Scan for the cell matching the given text and deliver its [x, y] coordinate at center. 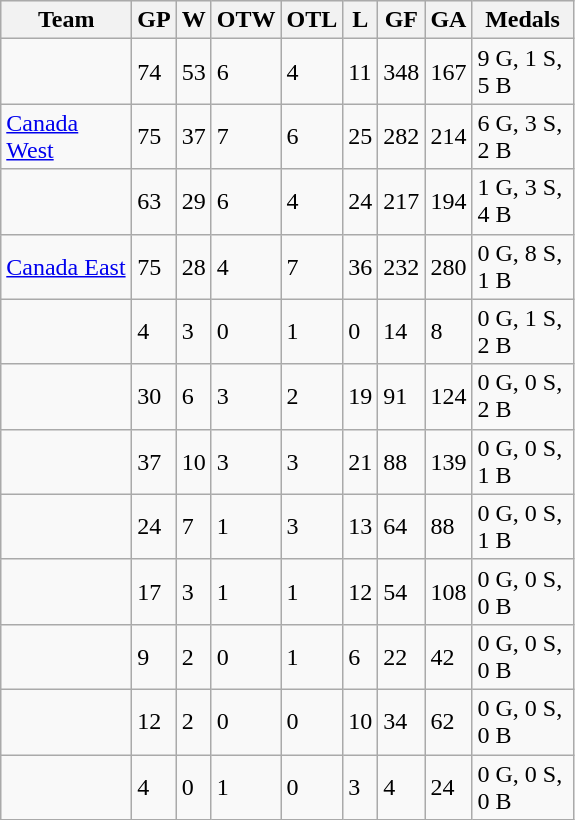
124 [448, 396]
62 [448, 722]
34 [402, 722]
14 [402, 332]
42 [448, 656]
214 [448, 136]
36 [360, 266]
54 [402, 592]
28 [194, 266]
GF [402, 20]
25 [360, 136]
348 [402, 72]
108 [448, 592]
282 [402, 136]
0 G, 0 S, 2 B [522, 396]
Team [66, 20]
W [194, 20]
64 [402, 526]
OTW [246, 20]
232 [402, 266]
194 [448, 202]
9 G, 1 S, 5 B [522, 72]
1 G, 3 S, 4 B [522, 202]
167 [448, 72]
91 [402, 396]
L [360, 20]
17 [154, 592]
29 [194, 202]
280 [448, 266]
9 [154, 656]
74 [154, 72]
11 [360, 72]
22 [402, 656]
8 [448, 332]
63 [154, 202]
GA [448, 20]
6 G, 3 S, 2 B [522, 136]
21 [360, 462]
OTL [312, 20]
53 [194, 72]
30 [154, 396]
0 G, 1 S, 2 B [522, 332]
217 [402, 202]
19 [360, 396]
13 [360, 526]
Canada West [66, 136]
GP [154, 20]
Canada East [66, 266]
139 [448, 462]
Medals [522, 20]
0 G, 8 S, 1 B [522, 266]
